Return [x, y] of the center of cell containing provided text 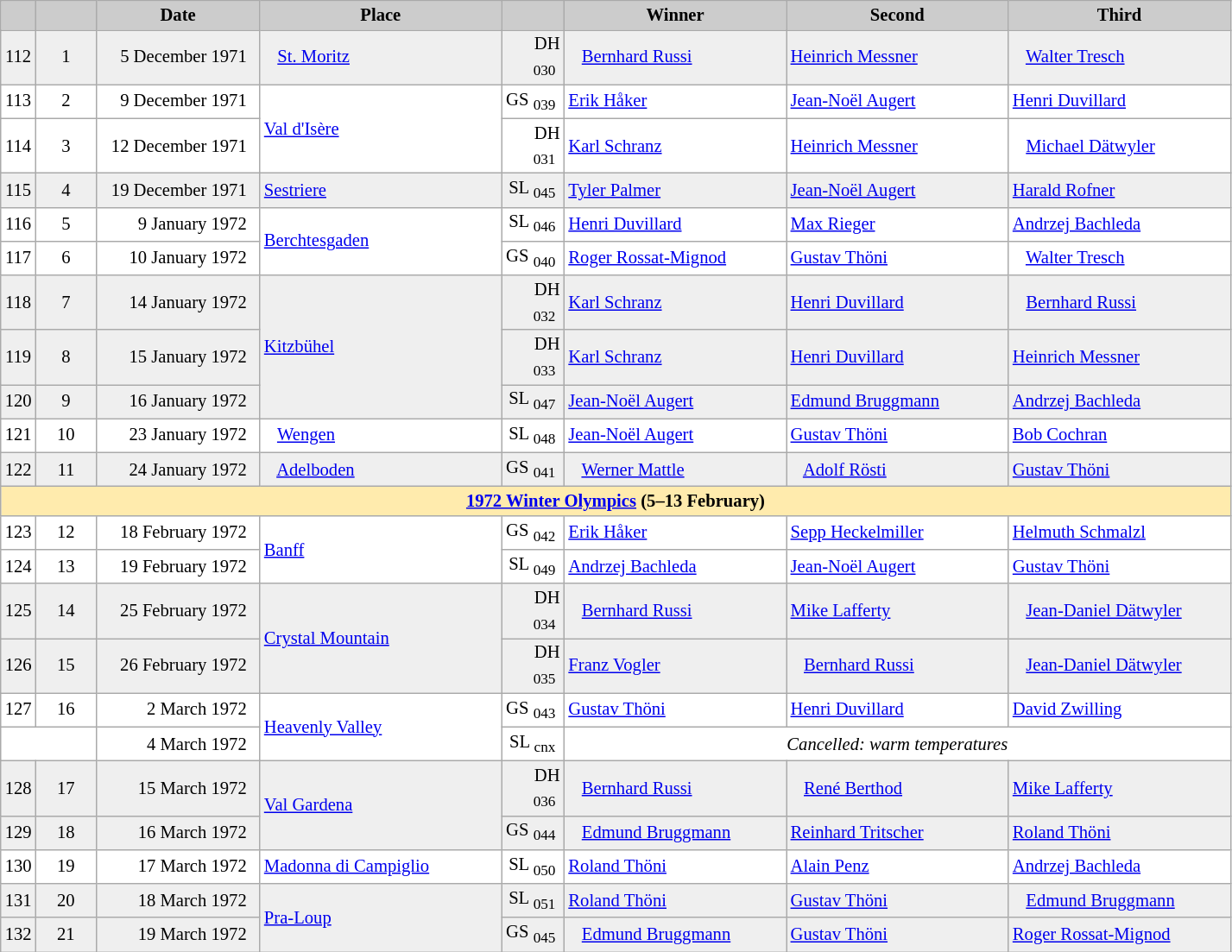
23 January 1972 [178, 435]
10 [66, 435]
Winner [675, 15]
16 [66, 709]
1 [66, 57]
119 [19, 357]
130 [19, 867]
DH 036 [534, 787]
Sestriere [381, 190]
Harald Rofner [1119, 190]
15 January 1972 [178, 357]
20 [66, 901]
19 March 1972 [178, 934]
12 December 1971 [178, 145]
122 [19, 470]
Place [381, 15]
25 February 1972 [178, 611]
Val Gardena [381, 804]
114 [19, 145]
Wengen [381, 435]
Date [178, 15]
SL 051 [534, 901]
David Zwilling [1119, 709]
Pra-Loup [381, 918]
SL cnx [534, 744]
DH 030 [534, 57]
9 December 1971 [178, 102]
15 March 1972 [178, 787]
9 [66, 400]
GS 043 [534, 709]
SL 047 [534, 400]
Max Rieger [898, 224]
131 [19, 901]
26 February 1972 [178, 665]
7 [66, 302]
Berchtesgaden [381, 242]
SL 049 [534, 566]
SL 050 [534, 867]
DH 033 [534, 357]
123 [19, 532]
118 [19, 302]
GS 045 [534, 934]
Kitzbühel [381, 346]
112 [19, 57]
120 [19, 400]
St. Moritz [381, 57]
2 March 1972 [178, 709]
16 January 1972 [178, 400]
18 [66, 832]
DH 032 [534, 302]
115 [19, 190]
9 January 1972 [178, 224]
Reinhard Tritscher [898, 832]
Crystal Mountain [381, 639]
8 [66, 357]
GS 039 [534, 102]
4 [66, 190]
129 [19, 832]
126 [19, 665]
Heavenly Valley [381, 727]
René Berthod [898, 787]
125 [19, 611]
SL 045 [534, 190]
124 [19, 566]
17 March 1972 [178, 867]
6 [66, 257]
GS 041 [534, 470]
Helmuth Schmalzl [1119, 532]
11 [66, 470]
15 [66, 665]
14 [66, 611]
21 [66, 934]
GS 042 [534, 532]
Banff [381, 549]
GS 040 [534, 257]
Michael Dätwyler [1119, 145]
DH 035 [534, 665]
12 [66, 532]
Alain Penz [898, 867]
16 March 1972 [178, 832]
Third [1119, 15]
Madonna di Campiglio [381, 867]
SL 046 [534, 224]
Adolf Rösti [898, 470]
DH 034 [534, 611]
132 [19, 934]
Franz Vogler [675, 665]
19 [66, 867]
18 March 1972 [178, 901]
117 [19, 257]
14 January 1972 [178, 302]
13 [66, 566]
19 February 1972 [178, 566]
Sepp Heckelmiller [898, 532]
Tyler Palmer [675, 190]
3 [66, 145]
19 December 1971 [178, 190]
Bob Cochran [1119, 435]
2 [66, 102]
DH 031 [534, 145]
121 [19, 435]
128 [19, 787]
SL 048 [534, 435]
1972 Winter Olympics (5–13 February) [616, 501]
Val d'Isère [381, 129]
113 [19, 102]
Second [898, 15]
17 [66, 787]
Werner Mattle [675, 470]
5 December 1971 [178, 57]
24 January 1972 [178, 470]
Adelboden [381, 470]
10 January 1972 [178, 257]
127 [19, 709]
GS 044 [534, 832]
Cancelled: warm temperatures [897, 744]
4 March 1972 [178, 744]
5 [66, 224]
116 [19, 224]
18 February 1972 [178, 532]
